For the text-containing cell, return its midpoint in [X, Y] coordinate format. 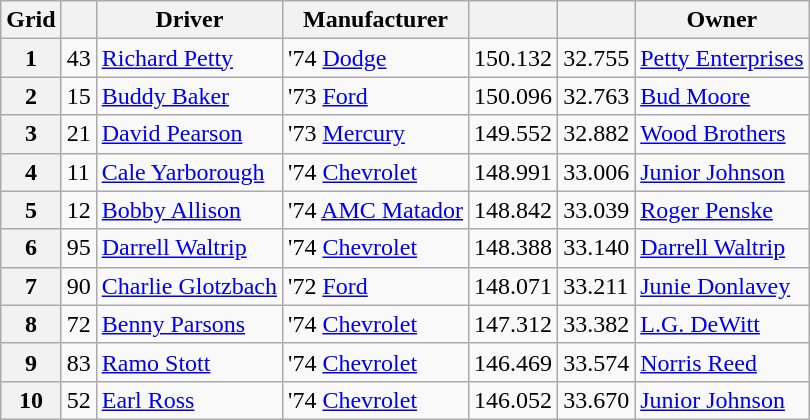
9 [31, 362]
148.388 [514, 248]
52 [78, 400]
L.G. DeWitt [722, 324]
Norris Reed [722, 362]
Grid [31, 20]
32.882 [596, 134]
149.552 [514, 134]
Buddy Baker [189, 96]
146.469 [514, 362]
6 [31, 248]
'74 Dodge [376, 58]
Roger Penske [722, 210]
90 [78, 286]
147.312 [514, 324]
Wood Brothers [722, 134]
Bud Moore [722, 96]
Benny Parsons [189, 324]
1 [31, 58]
Petty Enterprises [722, 58]
Junie Donlavey [722, 286]
'73 Mercury [376, 134]
11 [78, 172]
Cale Yarborough [189, 172]
4 [31, 172]
2 [31, 96]
33.140 [596, 248]
21 [78, 134]
5 [31, 210]
Owner [722, 20]
150.096 [514, 96]
8 [31, 324]
'74 AMC Matador [376, 210]
Charlie Glotzbach [189, 286]
3 [31, 134]
95 [78, 248]
148.842 [514, 210]
33.211 [596, 286]
7 [31, 286]
'72 Ford [376, 286]
12 [78, 210]
148.991 [514, 172]
'73 Ford [376, 96]
Driver [189, 20]
83 [78, 362]
33.670 [596, 400]
32.755 [596, 58]
10 [31, 400]
Earl Ross [189, 400]
Ramo Stott [189, 362]
33.039 [596, 210]
150.132 [514, 58]
Bobby Allison [189, 210]
Manufacturer [376, 20]
148.071 [514, 286]
43 [78, 58]
33.574 [596, 362]
Richard Petty [189, 58]
146.052 [514, 400]
15 [78, 96]
32.763 [596, 96]
33.382 [596, 324]
33.006 [596, 172]
72 [78, 324]
David Pearson [189, 134]
